From the cell containing the given text, extract its center point as (x, y) coordinate. 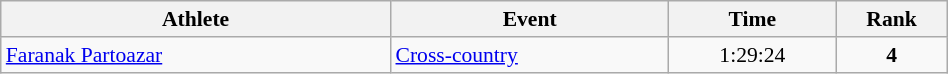
Rank (892, 19)
4 (892, 55)
1:29:24 (752, 55)
Faranak Partoazar (196, 55)
Athlete (196, 19)
Time (752, 19)
Event (529, 19)
Cross-country (529, 55)
